From the cell containing the given text, extract its center point as [x, y] coordinate. 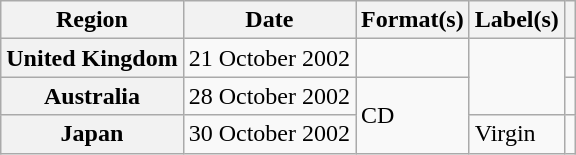
Virgin [516, 134]
United Kingdom [92, 58]
Japan [92, 134]
Format(s) [413, 20]
Label(s) [516, 20]
30 October 2002 [269, 134]
Region [92, 20]
CD [413, 115]
Date [269, 20]
Australia [92, 96]
28 October 2002 [269, 96]
21 October 2002 [269, 58]
